Search for the cell housing the specified text and yield its (X, Y) center coordinate. 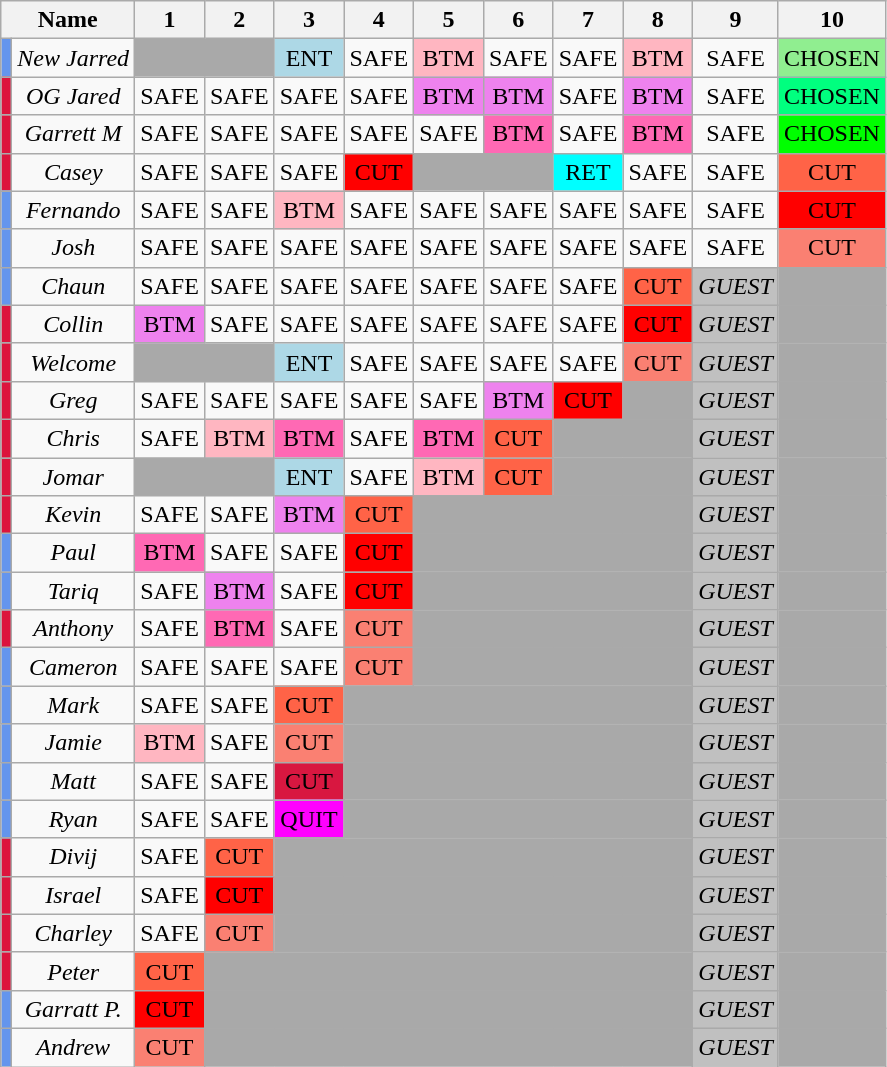
Chris (74, 438)
3 (309, 20)
Matt (74, 781)
7 (588, 20)
2 (239, 20)
RET (588, 172)
Mark (74, 705)
Collin (74, 324)
Kevin (74, 515)
Fernando (74, 210)
6 (518, 20)
Jomar (74, 477)
New Jarred (74, 58)
Paul (74, 553)
Greg (74, 400)
4 (379, 20)
Divij (74, 857)
Name (68, 20)
Andrew (74, 1047)
Casey (74, 172)
9 (736, 20)
Ryan (74, 819)
5 (449, 20)
Peter (74, 971)
Israel (74, 895)
Anthony (74, 629)
Welcome (74, 362)
OG Jared (74, 96)
QUIT (309, 819)
Cameron (74, 667)
Josh (74, 248)
8 (658, 20)
Tariq (74, 591)
Garratt P. (74, 1009)
1 (170, 20)
10 (832, 20)
Charley (74, 933)
Chaun (74, 286)
Jamie (74, 743)
Garrett M (74, 134)
